Output the (x, y) coordinate of the center of the cell containing the given text.  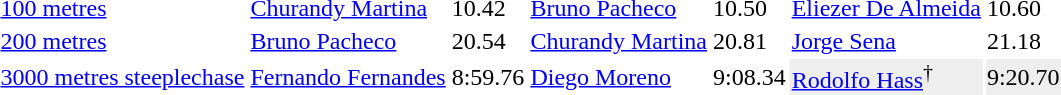
9:08.34 (750, 77)
Fernando Fernandes (348, 77)
9:20.70 (1023, 77)
Rodolfo Hass† (886, 77)
Jorge Sena (886, 41)
20.81 (750, 41)
Churandy Martina (619, 41)
8:59.76 (488, 77)
21.18 (1023, 41)
Bruno Pacheco (348, 41)
20.54 (488, 41)
Diego Moreno (619, 77)
